Determine the [X, Y] coordinate at the center of the cell enclosing the given text.  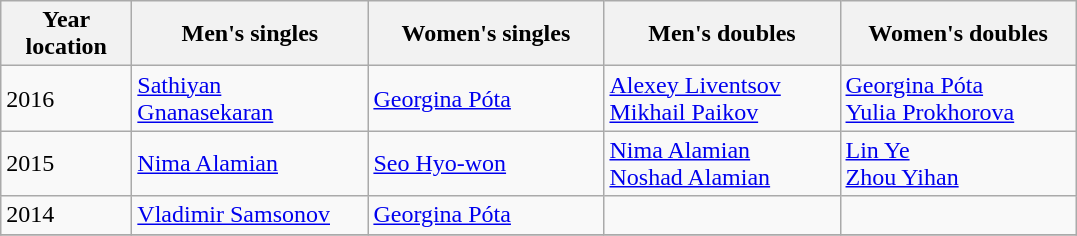
2014 [66, 215]
Georgina Póta Yulia Prokhorova [958, 98]
Sathiyan Gnanasekaran [250, 98]
2016 [66, 98]
Alexey Liventsov Mikhail Paikov [722, 98]
Nima Alamian [250, 164]
Women's doubles [958, 34]
Nima Alamian Noshad Alamian [722, 164]
Women's singles [486, 34]
Seo Hyo-won [486, 164]
2015 [66, 164]
Vladimir Samsonov [250, 215]
Year location [66, 34]
Men's singles [250, 34]
Men's doubles [722, 34]
Lin Ye Zhou Yihan [958, 164]
